Provide the (X, Y) coordinate of the cell's center where the given text is located.  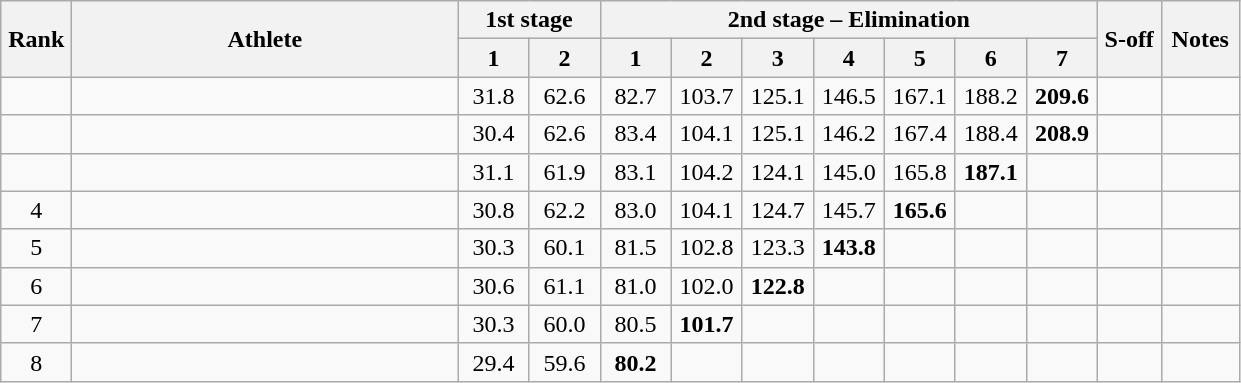
31.8 (494, 96)
209.6 (1062, 96)
122.8 (778, 286)
80.5 (636, 324)
30.6 (494, 286)
60.0 (564, 324)
S-off (1129, 39)
Notes (1200, 39)
83.0 (636, 210)
143.8 (848, 248)
102.0 (706, 286)
Rank (36, 39)
165.6 (920, 210)
145.0 (848, 172)
167.4 (920, 134)
167.1 (920, 96)
61.9 (564, 172)
83.1 (636, 172)
146.2 (848, 134)
2nd stage – Elimination (848, 20)
165.8 (920, 172)
81.5 (636, 248)
188.2 (990, 96)
145.7 (848, 210)
30.4 (494, 134)
146.5 (848, 96)
82.7 (636, 96)
59.6 (564, 362)
102.8 (706, 248)
8 (36, 362)
187.1 (990, 172)
3 (778, 58)
61.1 (564, 286)
62.2 (564, 210)
30.8 (494, 210)
83.4 (636, 134)
104.2 (706, 172)
60.1 (564, 248)
124.7 (778, 210)
208.9 (1062, 134)
81.0 (636, 286)
1st stage (529, 20)
80.2 (636, 362)
29.4 (494, 362)
101.7 (706, 324)
123.3 (778, 248)
31.1 (494, 172)
Athlete (265, 39)
188.4 (990, 134)
124.1 (778, 172)
103.7 (706, 96)
